Pinpoint the cell where the given text exists, returning its [x, y] midpoint coordinate. 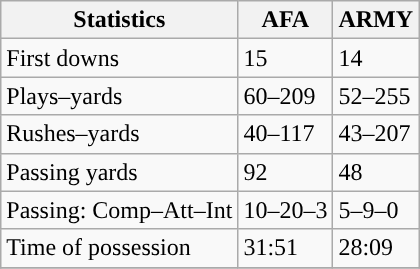
10–20–3 [286, 210]
60–209 [286, 96]
40–117 [286, 134]
52–255 [376, 96]
5–9–0 [376, 210]
ARMY [376, 20]
AFA [286, 20]
14 [376, 58]
Passing yards [120, 172]
Rushes–yards [120, 134]
Passing: Comp–Att–Int [120, 210]
Statistics [120, 20]
31:51 [286, 248]
15 [286, 58]
43–207 [376, 134]
First downs [120, 58]
28:09 [376, 248]
Plays–yards [120, 96]
Time of possession [120, 248]
48 [376, 172]
92 [286, 172]
